Provide the (X, Y) coordinate of the cell's center where the given text is located.  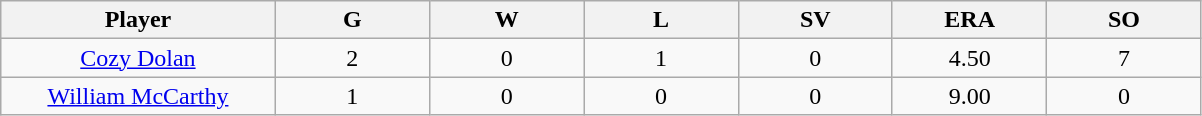
ERA (969, 20)
Cozy Dolan (138, 58)
7 (1124, 58)
W (506, 20)
4.50 (969, 58)
SV (815, 20)
Player (138, 20)
2 (352, 58)
William McCarthy (138, 96)
L (661, 20)
SO (1124, 20)
G (352, 20)
9.00 (969, 96)
